Pinpoint the cell where the given text exists, returning its (X, Y) midpoint coordinate. 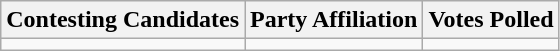
Party Affiliation (334, 20)
Contesting Candidates (123, 20)
Votes Polled (491, 20)
